Identify which cell holds the provided text, then report its (x, y) central coordinate. 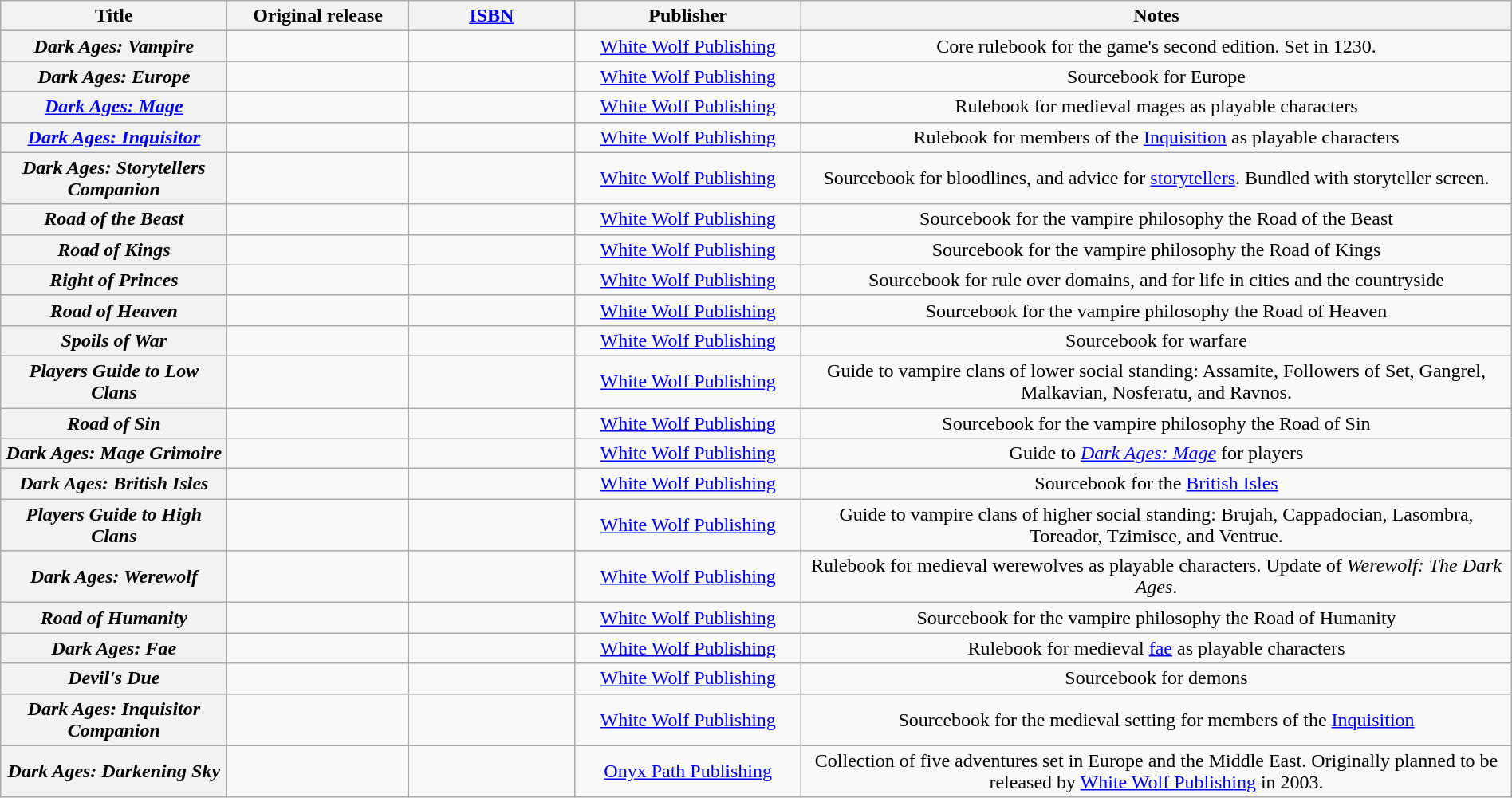
Dark Ages: Storytellers Companion (114, 179)
Right of Princes (114, 280)
Publisher (688, 16)
Sourcebook for the vampire philosophy the Road of the Beast (1156, 219)
Rulebook for medieval fae as playable characters (1156, 648)
Road of Heaven (114, 310)
Sourcebook for warfare (1156, 340)
Devil's Due (114, 678)
Spoils of War (114, 340)
Title (114, 16)
Sourcebook for demons (1156, 678)
Road of Humanity (114, 618)
ISBN (491, 16)
Collection of five adventures set in Europe and the Middle East. Originally planned to be released by White Wolf Publishing in 2003. (1156, 772)
Players Guide to High Clans (114, 525)
Dark Ages: Inquisitor (114, 137)
Rulebook for members of the Inquisition as playable characters (1156, 137)
Rulebook for medieval werewolves as playable characters. Update of Werewolf: The Dark Ages. (1156, 577)
Dark Ages: Fae (114, 648)
Guide to vampire clans of lower social standing: Assamite, Followers of Set, Gangrel, Malkavian, Nosferatu, and Ravnos. (1156, 381)
Sourcebook for the medieval setting for members of the Inquisition (1156, 719)
Core rulebook for the game's second edition. Set in 1230. (1156, 46)
Dark Ages: Inquisitor Companion (114, 719)
Dark Ages: Vampire (114, 46)
Guide to Dark Ages: Mage for players (1156, 454)
Original release (317, 16)
Players Guide to Low Clans (114, 381)
Dark Ages: Mage Grimoire (114, 454)
Road of Sin (114, 423)
Road of the Beast (114, 219)
Sourcebook for rule over domains, and for life in cities and the countryside (1156, 280)
Sourcebook for the vampire philosophy the Road of Kings (1156, 250)
Rulebook for medieval mages as playable characters (1156, 107)
Sourcebook for the vampire philosophy the Road of Sin (1156, 423)
Guide to vampire clans of higher social standing: Brujah, Cappadocian, Lasombra, Toreador, Tzimisce, and Ventrue. (1156, 525)
Sourcebook for the vampire philosophy the Road of Humanity (1156, 618)
Sourcebook for the vampire philosophy the Road of Heaven (1156, 310)
Dark Ages: Werewolf (114, 577)
Dark Ages: Mage (114, 107)
Notes (1156, 16)
Sourcebook for the British Isles (1156, 484)
Sourcebook for Europe (1156, 77)
Dark Ages: British Isles (114, 484)
Sourcebook for bloodlines, and advice for storytellers. Bundled with storyteller screen. (1156, 179)
Road of Kings (114, 250)
Dark Ages: Europe (114, 77)
Dark Ages: Darkening Sky (114, 772)
Onyx Path Publishing (688, 772)
